Identify which cell holds the provided text, then report its [x, y] central coordinate. 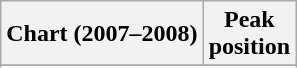
Chart (2007–2008) [102, 34]
Peakposition [249, 34]
